Locate the cell with the specified text and output its (X, Y) center coordinate. 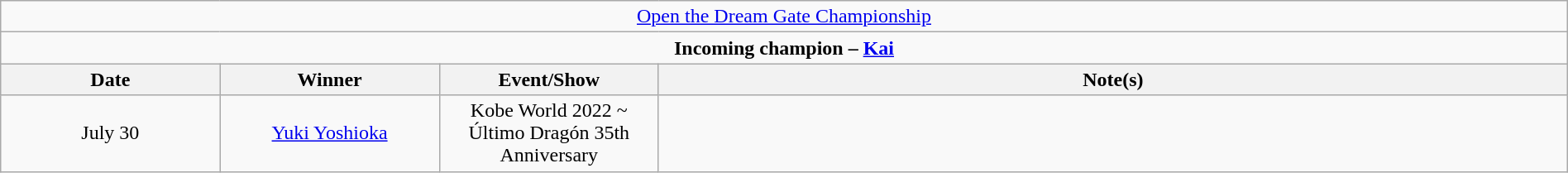
Incoming champion – Kai (784, 48)
Yuki Yoshioka (329, 133)
July 30 (111, 133)
Note(s) (1113, 79)
Date (111, 79)
Open the Dream Gate Championship (784, 17)
Winner (329, 79)
Event/Show (549, 79)
Kobe World 2022 ~ Último Dragón 35th Anniversary (549, 133)
